Return (X, Y) of the center of cell containing provided text 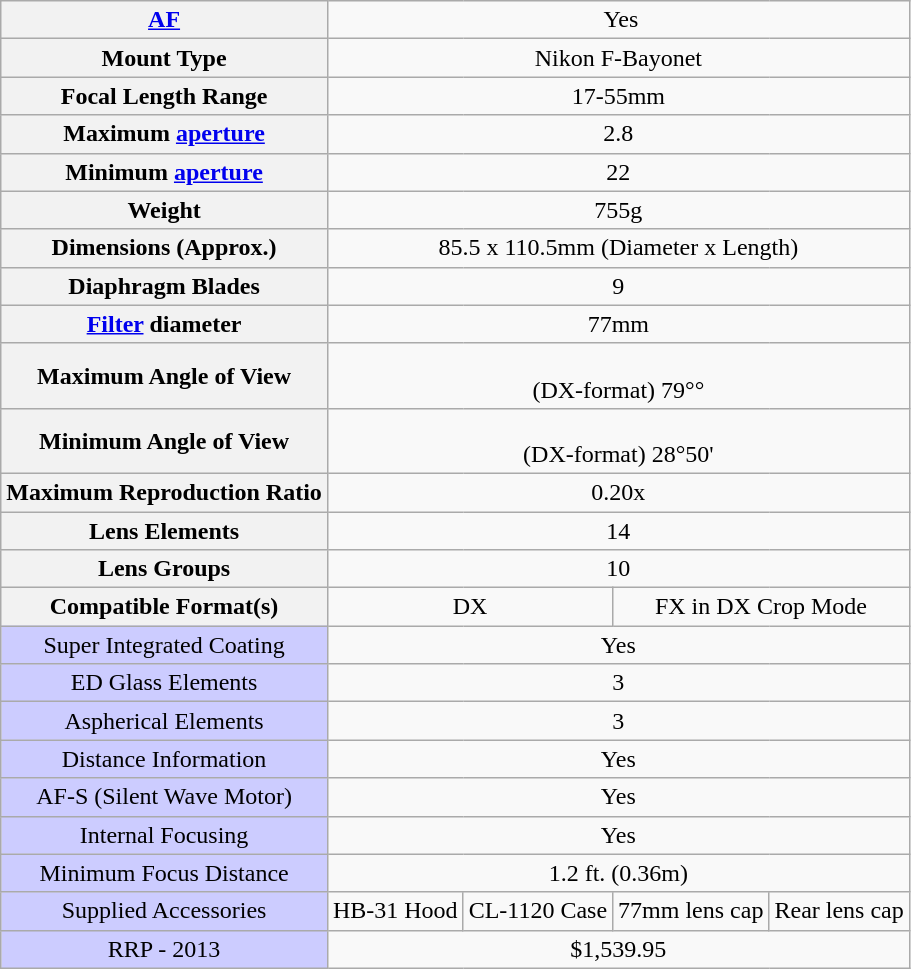
0.20x (618, 492)
Compatible Format(s) (164, 607)
$1,539.95 (618, 949)
(DX-format) 28°50' (618, 440)
Distance Information (164, 759)
Focal Length Range (164, 96)
17-55mm (618, 96)
Lens Elements (164, 531)
Maximum Angle of View (164, 376)
9 (618, 286)
755g (618, 210)
2.8 (618, 134)
CL-1120 Case (538, 911)
(DX-format) 79°° (618, 376)
FX in DX Crop Mode (762, 607)
Aspherical Elements (164, 721)
10 (618, 569)
Maximum aperture (164, 134)
Lens Groups (164, 569)
Filter diameter (164, 324)
Super Integrated Coating (164, 645)
Internal Focusing (164, 835)
Dimensions (Approx.) (164, 248)
HB-31 Hood (395, 911)
Maximum Reproduction Ratio (164, 492)
AF (164, 20)
AF-S (Silent Wave Motor) (164, 797)
Weight (164, 210)
Supplied Accessories (164, 911)
Mount Type (164, 58)
85.5 x 110.5mm (Diameter x Length) (618, 248)
Rear lens cap (839, 911)
Minimum aperture (164, 172)
ED Glass Elements (164, 683)
Diaphragm Blades (164, 286)
22 (618, 172)
Nikon F-Bayonet (618, 58)
DX (470, 607)
14 (618, 531)
77mm (618, 324)
1.2 ft. (0.36m) (618, 873)
77mm lens cap (691, 911)
RRP - 2013 (164, 949)
Minimum Focus Distance (164, 873)
Minimum Angle of View (164, 440)
